Find where the given text appears and provide that cell's center as (X, Y) coordinate. 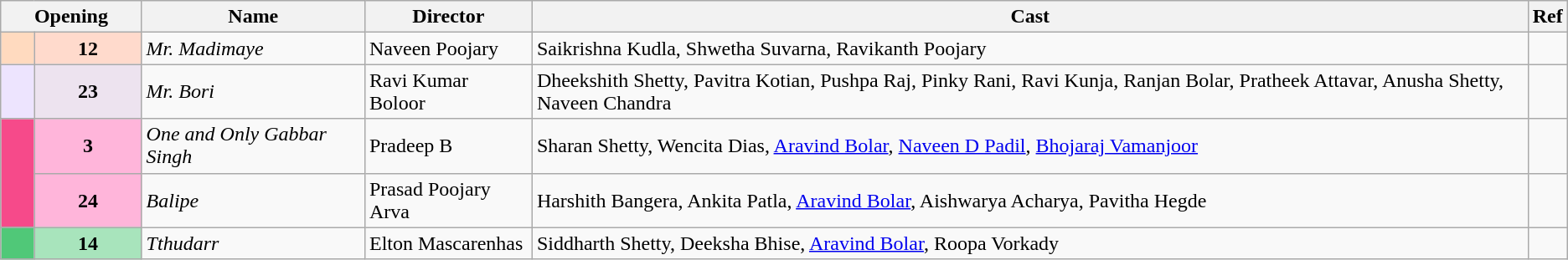
Director (448, 17)
Balipe (253, 201)
Pradeep B (448, 145)
Opening (71, 17)
One and Only Gabbar Singh (253, 145)
Mr. Madimaye (253, 48)
Naveen Poojary (448, 48)
24 (88, 201)
Ravi Kumar Boloor (448, 92)
Siddharth Shetty, Deeksha Bhise, Aravind Bolar, Roopa Vorkady (1030, 243)
Harshith Bangera, Ankita Patla, Aravind Bolar, Aishwarya Acharya, Pavitha Hegde (1030, 201)
Sharan Shetty, Wencita Dias, Aravind Bolar, Naveen D Padil, Bhojaraj Vamanjoor (1030, 145)
Prasad Poojary Arva (448, 201)
Saikrishna Kudla, Shwetha Suvarna, Ravikanth Poojary (1030, 48)
Tthudarr (253, 243)
Dheekshith Shetty, Pavitra Kotian, Pushpa Raj, Pinky Rani, Ravi Kunja, Ranjan Bolar, Pratheek Attavar, Anusha Shetty, Naveen Chandra (1030, 92)
14 (88, 243)
Mr. Bori (253, 92)
23 (88, 92)
Cast (1030, 17)
12 (88, 48)
Name (253, 17)
Ref (1548, 17)
Elton Mascarenhas (448, 243)
3 (88, 145)
